Scan for the cell matching the given text and deliver its (X, Y) coordinate at center. 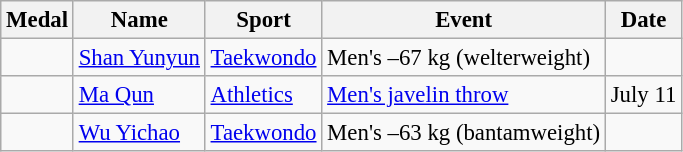
Shan Yunyun (139, 58)
Athletics (264, 95)
Date (643, 20)
Men's javelin throw (464, 95)
Name (139, 20)
Men's –63 kg (bantamweight) (464, 133)
Ma Qun (139, 95)
Men's –67 kg (welterweight) (464, 58)
Medal (38, 20)
Wu Yichao (139, 133)
July 11 (643, 95)
Event (464, 20)
Sport (264, 20)
